Detect which cell encompasses the target text, then output its [x, y] center coordinate. 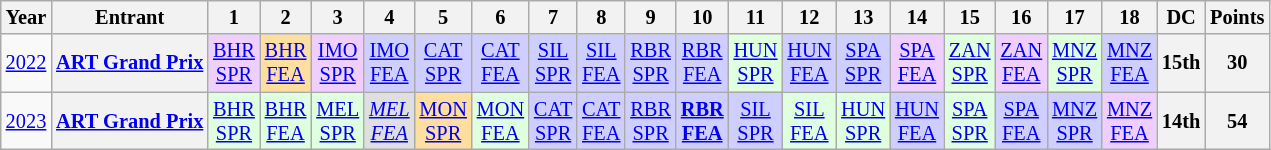
Year [26, 17]
18 [1130, 17]
MELFEA [389, 121]
13 [863, 17]
12 [809, 17]
IMOSPR [338, 63]
ZANSPR [970, 63]
DC [1181, 17]
10 [702, 17]
54 [1237, 121]
2023 [26, 121]
MONFEA [500, 121]
MONSPR [442, 121]
Entrant [130, 17]
1 [234, 17]
3 [338, 17]
30 [1237, 63]
2022 [26, 63]
8 [601, 17]
15th [1181, 63]
7 [553, 17]
14th [1181, 121]
9 [650, 17]
Points [1237, 17]
6 [500, 17]
11 [756, 17]
MELSPR [338, 121]
IMOFEA [389, 63]
14 [917, 17]
5 [442, 17]
17 [1074, 17]
ZANFEA [1021, 63]
15 [970, 17]
2 [286, 17]
4 [389, 17]
16 [1021, 17]
